Capture the cell that displays the provided text and extract its [x, y] central coordinate. 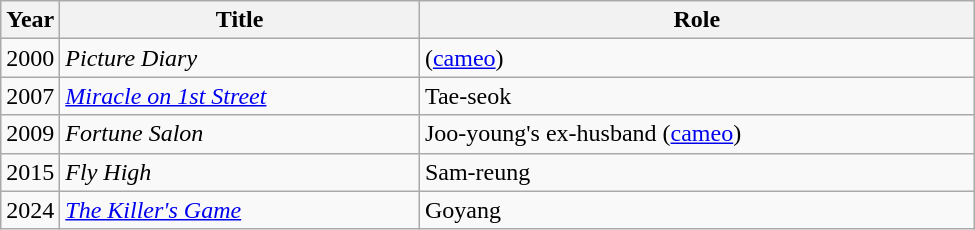
Fly High [240, 172]
Tae-seok [696, 96]
2009 [30, 134]
Sam-reung [696, 172]
Miracle on 1st Street [240, 96]
Title [240, 20]
The Killer's Game [240, 210]
2000 [30, 58]
Goyang [696, 210]
Joo-young's ex-husband (cameo) [696, 134]
2015 [30, 172]
Fortune Salon [240, 134]
Role [696, 20]
Picture Diary [240, 58]
Year [30, 20]
2007 [30, 96]
2024 [30, 210]
(cameo) [696, 58]
